Search for the cell housing the specified text and yield its [x, y] center coordinate. 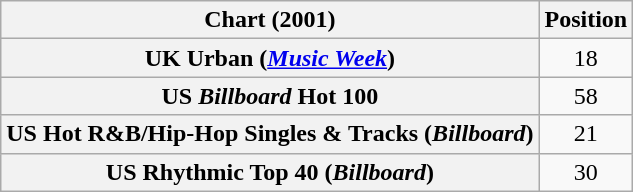
US Hot R&B/Hip-Hop Singles & Tracks (Billboard) [270, 134]
21 [586, 134]
Position [586, 20]
US Rhythmic Top 40 (Billboard) [270, 172]
UK Urban (Music Week) [270, 58]
30 [586, 172]
US Billboard Hot 100 [270, 96]
Chart (2001) [270, 20]
18 [586, 58]
58 [586, 96]
